Search for the cell housing the specified text and yield its [X, Y] center coordinate. 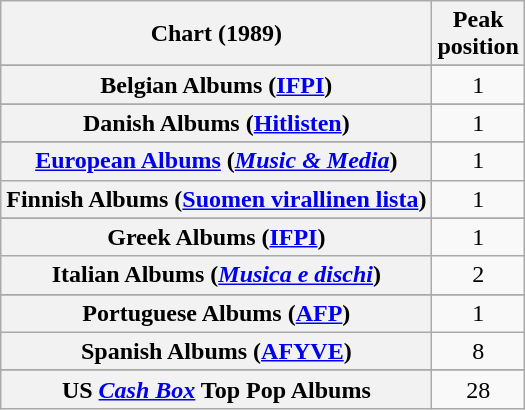
US Cash Box Top Pop Albums [216, 389]
Portuguese Albums (AFP) [216, 313]
Peakposition [478, 34]
European Albums (Music & Media) [216, 161]
Greek Albums (IFPI) [216, 237]
Danish Albums (Hitlisten) [216, 123]
2 [478, 275]
Spanish Albums (AFYVE) [216, 351]
Belgian Albums (IFPI) [216, 85]
8 [478, 351]
Chart (1989) [216, 34]
28 [478, 389]
Italian Albums (Musica e dischi) [216, 275]
Finnish Albums (Suomen virallinen lista) [216, 199]
